For the text-containing cell, return its midpoint in (x, y) coordinate format. 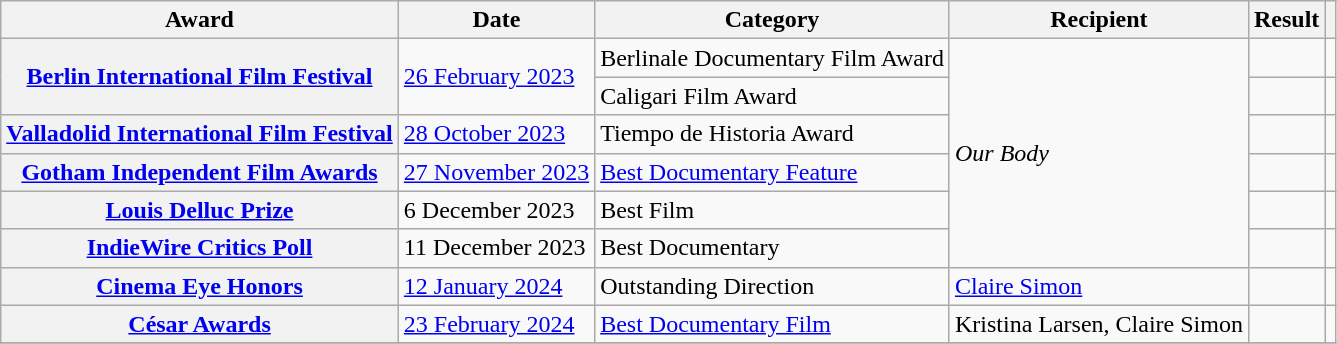
IndieWire Critics Poll (200, 248)
Date (496, 20)
Berlin International Film Festival (200, 77)
Outstanding Direction (772, 286)
Best Documentary Film (772, 324)
27 November 2023 (496, 172)
Best Documentary Feature (772, 172)
26 February 2023 (496, 77)
Category (772, 20)
Our Body (1098, 153)
Caligari Film Award (772, 96)
Claire Simon (1098, 286)
6 December 2023 (496, 210)
Recipient (1098, 20)
Award (200, 20)
Result (1286, 20)
Gotham Independent Film Awards (200, 172)
Louis Delluc Prize (200, 210)
28 October 2023 (496, 134)
Cinema Eye Honors (200, 286)
César Awards (200, 324)
Best Documentary (772, 248)
Kristina Larsen, Claire Simon (1098, 324)
Tiempo de Historia Award (772, 134)
Berlinale Documentary Film Award (772, 58)
Best Film (772, 210)
23 February 2024 (496, 324)
12 January 2024 (496, 286)
Valladolid International Film Festival (200, 134)
11 December 2023 (496, 248)
